Identify which cell holds the provided text, then report its [X, Y] central coordinate. 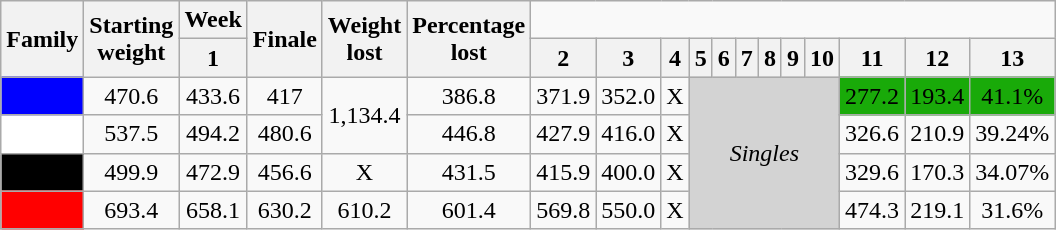
5 [700, 58]
170.3 [938, 172]
193.4 [938, 96]
446.8 [469, 134]
1,134.4 [364, 115]
2 [564, 58]
433.6 [213, 96]
550.0 [628, 210]
8 [770, 58]
11 [872, 58]
415.9 [564, 172]
610.2 [364, 210]
326.6 [872, 134]
537.5 [132, 134]
416.0 [628, 134]
Singles [764, 153]
4 [675, 58]
13 [1012, 58]
Week [213, 20]
219.1 [938, 210]
9 [792, 58]
277.2 [872, 96]
569.8 [564, 210]
386.8 [469, 96]
3 [628, 58]
400.0 [628, 172]
Startingweight [132, 39]
41.1% [1012, 96]
12 [938, 58]
371.9 [564, 96]
630.2 [284, 210]
427.9 [564, 134]
601.4 [469, 210]
329.6 [872, 172]
474.3 [872, 210]
Weightlost [364, 39]
494.2 [213, 134]
472.9 [213, 172]
499.9 [132, 172]
Finale [284, 39]
10 [822, 58]
1 [213, 58]
693.4 [132, 210]
210.9 [938, 134]
470.6 [132, 96]
658.1 [213, 210]
7 [746, 58]
31.6% [1012, 210]
456.6 [284, 172]
352.0 [628, 96]
Percentagelost [469, 39]
39.24% [1012, 134]
6 [724, 58]
417 [284, 96]
Family [42, 39]
431.5 [469, 172]
34.07% [1012, 172]
480.6 [284, 134]
